Detect which cell encompasses the target text, then output its (X, Y) center coordinate. 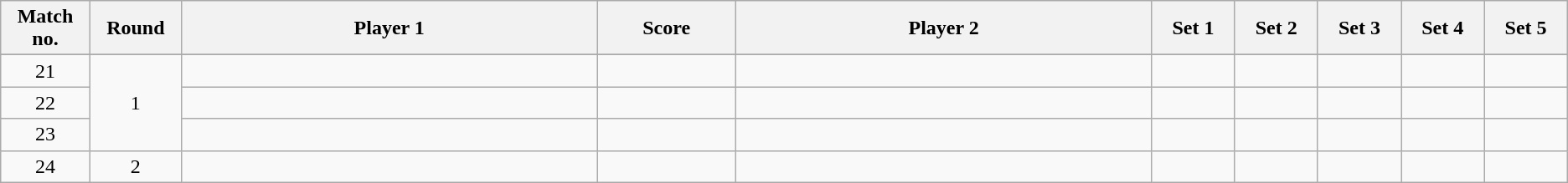
Score (667, 28)
Set 2 (1277, 28)
2 (136, 166)
22 (45, 103)
Set 3 (1359, 28)
Player 2 (943, 28)
Set 4 (1442, 28)
1 (136, 103)
Set 1 (1193, 28)
21 (45, 71)
Match no. (45, 28)
Round (136, 28)
24 (45, 166)
Set 5 (1526, 28)
Player 1 (389, 28)
23 (45, 135)
